Determine the (x, y) coordinate at the center of the cell enclosing the given text.  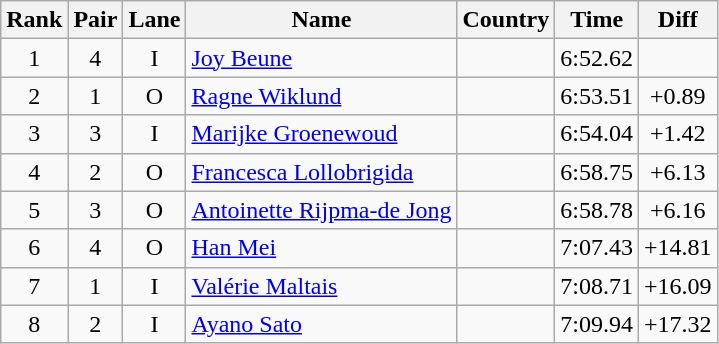
+16.09 (678, 286)
Time (597, 20)
8 (34, 324)
+0.89 (678, 96)
+17.32 (678, 324)
Antoinette Rijpma-de Jong (322, 210)
6 (34, 248)
+6.16 (678, 210)
6:52.62 (597, 58)
Rank (34, 20)
Valérie Maltais (322, 286)
+6.13 (678, 172)
Han Mei (322, 248)
Name (322, 20)
5 (34, 210)
Ragne Wiklund (322, 96)
+1.42 (678, 134)
7:09.94 (597, 324)
Lane (154, 20)
6:58.75 (597, 172)
Pair (96, 20)
+14.81 (678, 248)
Marijke Groenewoud (322, 134)
Francesca Lollobrigida (322, 172)
6:54.04 (597, 134)
Joy Beune (322, 58)
Country (506, 20)
6:58.78 (597, 210)
6:53.51 (597, 96)
7:07.43 (597, 248)
7:08.71 (597, 286)
7 (34, 286)
Diff (678, 20)
Ayano Sato (322, 324)
